Output the [X, Y] coordinate of the center of the cell containing the given text.  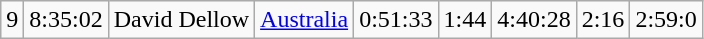
1:44 [465, 20]
9 [12, 20]
2:59:0 [666, 20]
0:51:33 [396, 20]
2:16 [603, 20]
4:40:28 [534, 20]
Australia [304, 20]
David Dellow [181, 20]
8:35:02 [66, 20]
